Return [x, y] of the center of cell containing provided text 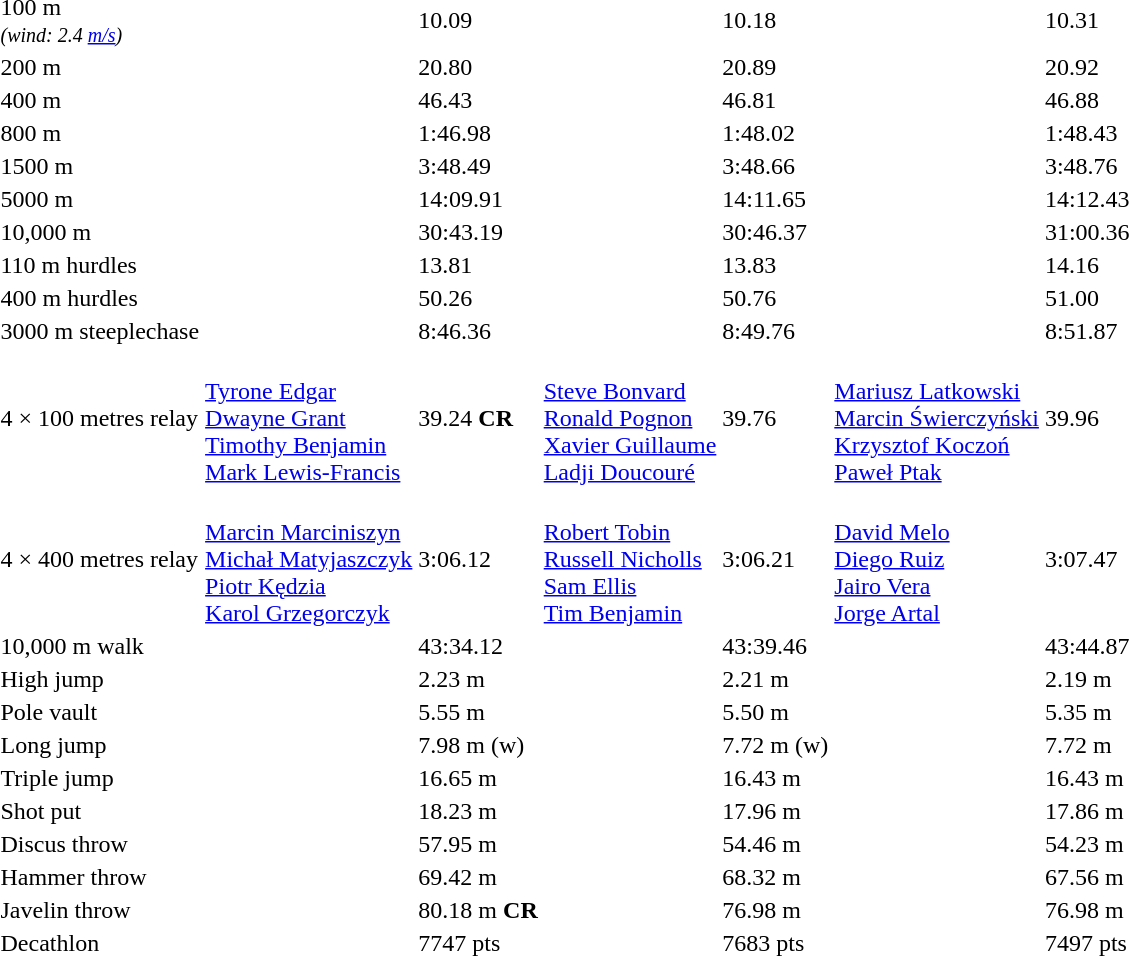
13.81 [478, 265]
3:06.21 [776, 559]
14:11.65 [776, 199]
2.21 m [776, 679]
Tyrone EdgarDwayne GrantTimothy BenjaminMark Lewis-Francis [309, 418]
5.50 m [776, 712]
3:48.49 [478, 166]
3:48.66 [776, 166]
13.83 [776, 265]
Steve BonvardRonald PognonXavier GuillaumeLadji Doucouré [630, 418]
39.76 [776, 418]
43:39.46 [776, 646]
David MeloDiego RuizJairo VeraJorge Artal [937, 559]
39.24 CR [478, 418]
50.76 [776, 298]
30:43.19 [478, 232]
20.89 [776, 67]
Robert TobinRussell NichollsSam EllisTim Benjamin [630, 559]
7.98 m (w) [478, 745]
16.43 m [776, 778]
Marcin MarciniszynMichał MatyjaszczykPiotr KędziaKarol Grzegorczyk [309, 559]
3:06.12 [478, 559]
43:34.12 [478, 646]
14:09.91 [478, 199]
8:49.76 [776, 331]
50.26 [478, 298]
1:48.02 [776, 133]
7.72 m (w) [776, 745]
54.46 m [776, 844]
20.80 [478, 67]
46.43 [478, 100]
46.81 [776, 100]
80.18 m CR [478, 910]
2.23 m [478, 679]
Mariusz LatkowskiMarcin ŚwierczyńskiKrzysztof KoczońPaweł Ptak [937, 418]
8:46.36 [478, 331]
57.95 m [478, 844]
30:46.37 [776, 232]
18.23 m [478, 811]
16.65 m [478, 778]
76.98 m [776, 910]
68.32 m [776, 877]
5.55 m [478, 712]
1:46.98 [478, 133]
17.96 m [776, 811]
69.42 m [478, 877]
